Detect which cell encompasses the target text, then output its (X, Y) center coordinate. 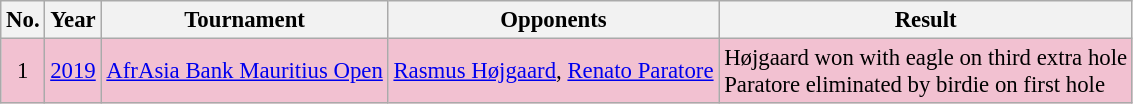
Tournament (244, 20)
Opponents (554, 20)
Højgaard won with eagle on third extra holeParatore eliminated by birdie on first hole (926, 72)
No. (23, 20)
Year (73, 20)
2019 (73, 72)
Rasmus Højgaard, Renato Paratore (554, 72)
Result (926, 20)
1 (23, 72)
AfrAsia Bank Mauritius Open (244, 72)
